Detect which cell encompasses the target text, then output its [X, Y] center coordinate. 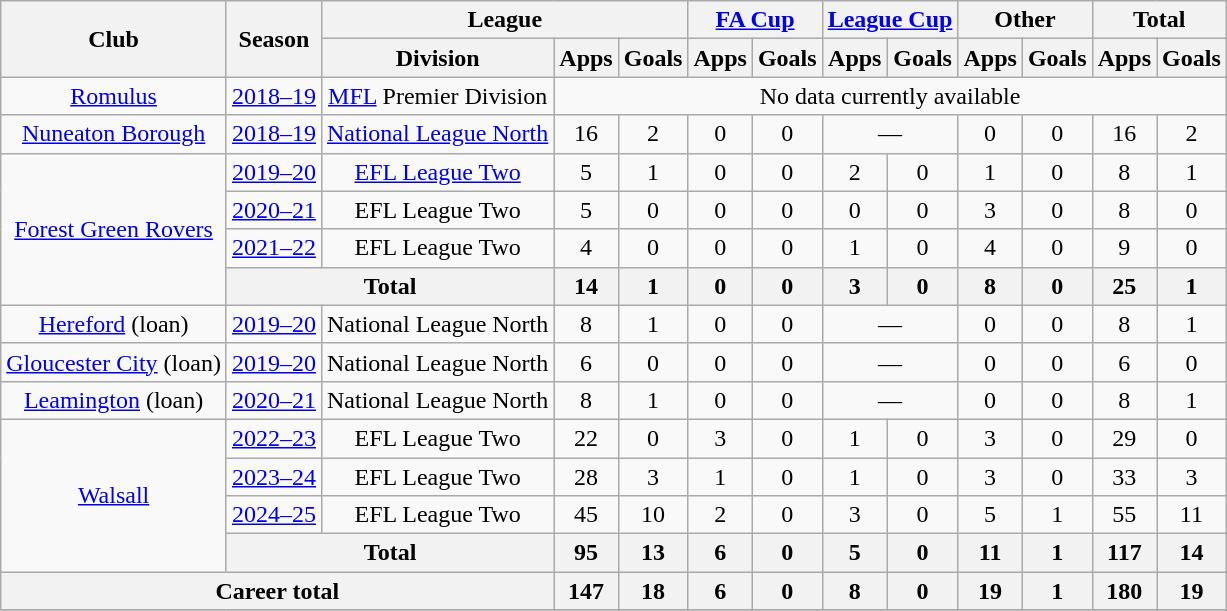
Hereford (loan) [114, 324]
Forest Green Rovers [114, 229]
Club [114, 39]
No data currently available [890, 96]
Gloucester City (loan) [114, 362]
MFL Premier Division [437, 96]
2023–24 [274, 477]
28 [586, 477]
9 [1124, 248]
10 [653, 515]
Walsall [114, 495]
45 [586, 515]
95 [586, 553]
Career total [278, 591]
55 [1124, 515]
League [504, 20]
22 [586, 438]
13 [653, 553]
League Cup [890, 20]
29 [1124, 438]
33 [1124, 477]
180 [1124, 591]
2024–25 [274, 515]
18 [653, 591]
25 [1124, 286]
117 [1124, 553]
2021–22 [274, 248]
FA Cup [755, 20]
Leamington (loan) [114, 400]
147 [586, 591]
Romulus [114, 96]
2022–23 [274, 438]
Other [1025, 20]
Nuneaton Borough [114, 134]
Division [437, 58]
Season [274, 39]
